Return (x, y) of the center of cell containing provided text 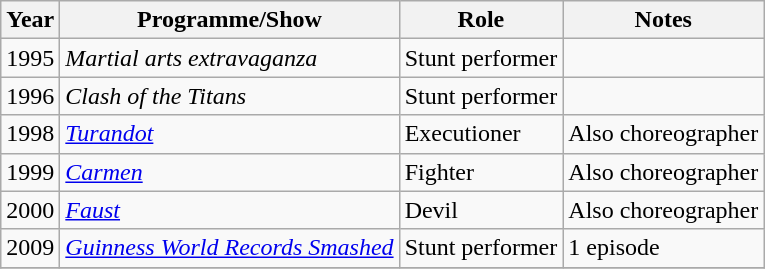
Programme/Show (230, 20)
1 episode (664, 248)
Devil (481, 210)
Faust (230, 210)
2000 (30, 210)
Role (481, 20)
1996 (30, 96)
Guinness World Records Smashed (230, 248)
Fighter (481, 172)
1998 (30, 134)
Martial arts extravaganza (230, 58)
Turandot (230, 134)
Executioner (481, 134)
1999 (30, 172)
Notes (664, 20)
Year (30, 20)
Carmen (230, 172)
Clash of the Titans (230, 96)
1995 (30, 58)
2009 (30, 248)
